For the text-containing cell, return its midpoint in [x, y] coordinate format. 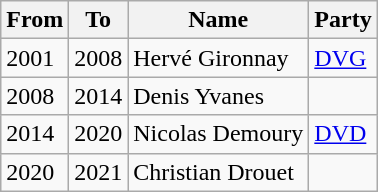
2001 [35, 58]
From [35, 20]
DVG [343, 58]
Name [218, 20]
Christian Drouet [218, 172]
Party [343, 20]
To [98, 20]
2021 [98, 172]
DVD [343, 134]
Hervé Gironnay [218, 58]
Nicolas Demoury [218, 134]
Denis Yvanes [218, 96]
